Find where the given text appears and provide that cell's center as [X, Y] coordinate. 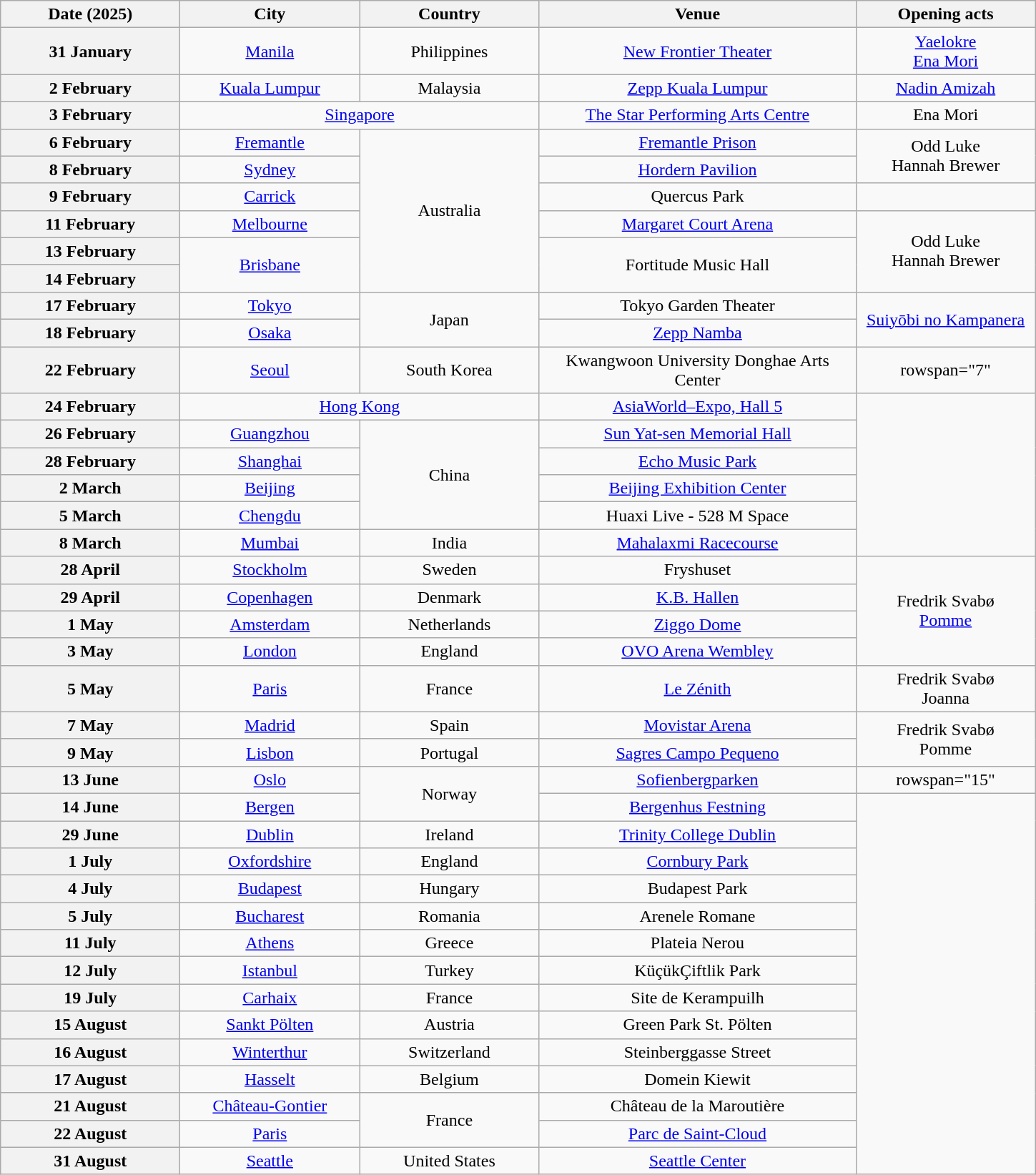
13 June [90, 780]
rowspan="7" [945, 369]
Dublin [270, 835]
Kwangwoon University Donghae Arts Center [698, 369]
Philippines [449, 51]
Japan [449, 319]
22 August [90, 1134]
Date (2025) [90, 14]
31 August [90, 1161]
Mumbai [270, 543]
China [449, 475]
Switzerland [449, 1052]
Portugal [449, 752]
Margaret Court Arena [698, 224]
4 July [90, 889]
Oxfordshire [270, 862]
14 June [90, 807]
London [270, 652]
Echo Music Park [698, 461]
Tokyo [270, 305]
12 July [90, 970]
22 February [90, 369]
16 August [90, 1052]
Beijing Exhibition Center [698, 488]
Sydney [270, 169]
15 August [90, 1025]
Austria [449, 1025]
Norway [449, 793]
Netherlands [449, 624]
Osaka [270, 333]
Carrick [270, 197]
Arenele Romane [698, 916]
8 March [90, 543]
5 July [90, 916]
Sweden [449, 570]
Fredrik SvabøJoanna [945, 688]
Spain [449, 725]
Sun Yat-sen Memorial Hall [698, 434]
Trinity College Dublin [698, 835]
Plateia Nerou [698, 943]
31 January [90, 51]
Beijing [270, 488]
18 February [90, 333]
19 July [90, 998]
28 February [90, 461]
Hasselt [270, 1079]
Singapore [360, 115]
11 February [90, 224]
Budapest [270, 889]
Venue [698, 14]
Parc de Saint-Cloud [698, 1134]
City [270, 14]
Ireland [449, 835]
South Korea [449, 369]
Nadin Amizah [945, 88]
29 June [90, 835]
Cornbury Park [698, 862]
11 July [90, 943]
5 May [90, 688]
Fryshuset [698, 570]
India [449, 543]
Country [449, 14]
Zepp Namba [698, 333]
Turkey [449, 970]
8 February [90, 169]
2 March [90, 488]
Fremantle Prison [698, 142]
Seoul [270, 369]
Manila [270, 51]
Stockholm [270, 570]
Istanbul [270, 970]
Carhaix [270, 998]
26 February [90, 434]
Shanghai [270, 461]
Zepp Kuala Lumpur [698, 88]
rowspan="15" [945, 780]
7 May [90, 725]
3 May [90, 652]
Brisbane [270, 265]
5 March [90, 516]
3 February [90, 115]
Hungary [449, 889]
Sofienbergparken [698, 780]
Hong Kong [360, 407]
Madrid [270, 725]
Sankt Pölten [270, 1025]
Ena Mori [945, 115]
Lisbon [270, 752]
Seattle [270, 1161]
9 February [90, 197]
K.B. Hallen [698, 597]
OVO Arena Wembley [698, 652]
14 February [90, 278]
Amsterdam [270, 624]
Site de Kerampuilh [698, 998]
Bergen [270, 807]
Oslo [270, 780]
Hordern Pavilion [698, 169]
17 February [90, 305]
Romania [449, 916]
Bucharest [270, 916]
Bergenhus Festning [698, 807]
Château-Gontier [270, 1106]
13 February [90, 251]
28 April [90, 570]
KüçükÇiftlik Park [698, 970]
Fortitude Music Hall [698, 265]
Domein Kiewit [698, 1079]
Belgium [449, 1079]
17 August [90, 1079]
Chengdu [270, 516]
29 April [90, 597]
Movistar Arena [698, 725]
Quercus Park [698, 197]
Greece [449, 943]
Seattle Center [698, 1161]
New Frontier Theater [698, 51]
Fremantle [270, 142]
Melbourne [270, 224]
Steinberggasse Street [698, 1052]
United States [449, 1161]
Malaysia [449, 88]
The Star Performing Arts Centre [698, 115]
Le Zénith [698, 688]
YaelokreEna Mori [945, 51]
Tokyo Garden Theater [698, 305]
Guangzhou [270, 434]
21 August [90, 1106]
Denmark [449, 597]
Opening acts [945, 14]
6 February [90, 142]
Huaxi Live - 528 M Space [698, 516]
Green Park St. Pölten [698, 1025]
Australia [449, 210]
Copenhagen [270, 597]
Kuala Lumpur [270, 88]
Ziggo Dome [698, 624]
Suiyōbi no Kampanera [945, 319]
Athens [270, 943]
24 February [90, 407]
9 May [90, 752]
Château de la Maroutière [698, 1106]
2 February [90, 88]
Mahalaxmi Racecourse [698, 543]
Budapest Park [698, 889]
1 May [90, 624]
AsiaWorld–Expo, Hall 5 [698, 407]
Winterthur [270, 1052]
Sagres Campo Pequeno [698, 752]
1 July [90, 862]
